Output the [X, Y] coordinate of the center of the cell containing the given text.  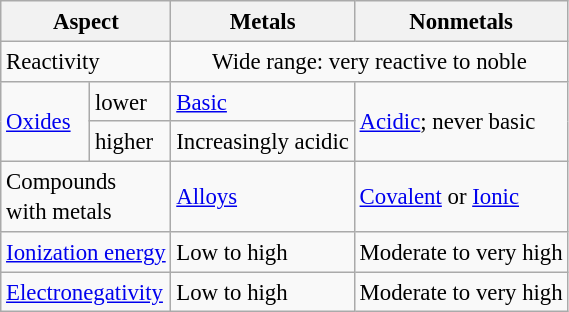
Nonmetals [461, 21]
Acidic; never basic [461, 121]
Increasingly acidic [262, 142]
Compoundswith metals [86, 197]
Oxides [46, 121]
Reactivity [86, 61]
Ionization energy [86, 252]
Aspect [86, 21]
lower [130, 101]
Basic [262, 101]
Covalent or Ionic [461, 197]
Wide range: very reactive to noble [370, 61]
Metals [262, 21]
higher [130, 142]
Electronegativity [86, 292]
Alloys [262, 197]
